Identify which cell holds the provided text, then report its (X, Y) central coordinate. 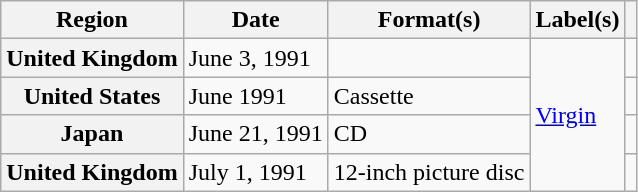
June 21, 1991 (256, 134)
June 1991 (256, 96)
Japan (92, 134)
Cassette (429, 96)
Label(s) (578, 20)
Format(s) (429, 20)
July 1, 1991 (256, 172)
United States (92, 96)
Region (92, 20)
CD (429, 134)
Date (256, 20)
June 3, 1991 (256, 58)
12-inch picture disc (429, 172)
Virgin (578, 115)
